Return the [X, Y] coordinate for the center point of the cell that contains the specified text.  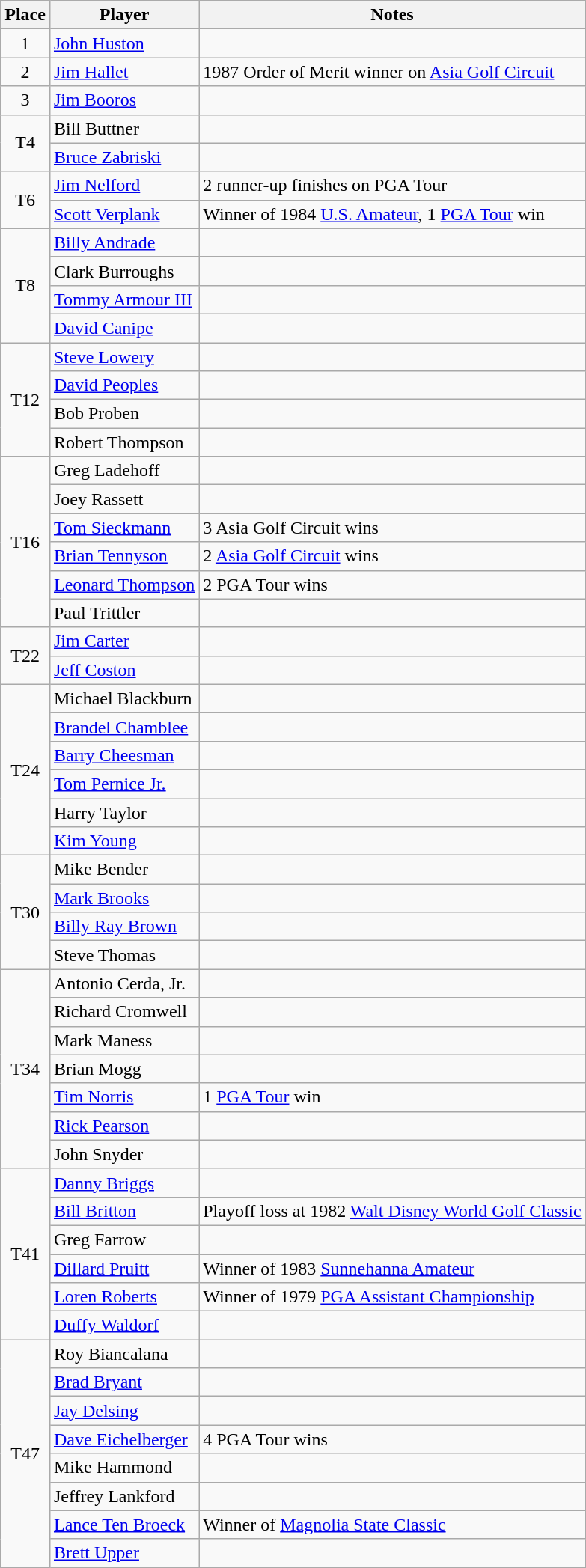
Tim Norris [124, 1097]
Winner of 1984 U.S. Amateur, 1 PGA Tour win [392, 214]
Kim Young [124, 841]
Mike Hammond [124, 1468]
Brian Mogg [124, 1069]
Lance Ten Broeck [124, 1525]
1987 Order of Merit winner on Asia Golf Circuit [392, 72]
Steve Lowery [124, 357]
Bill Britton [124, 1211]
T24 [25, 769]
Harry Taylor [124, 812]
John Snyder [124, 1154]
T16 [25, 542]
Danny Briggs [124, 1183]
4 PGA Tour wins [392, 1439]
Jim Carter [124, 641]
Bob Proben [124, 414]
T4 [25, 143]
Antonio Cerda, Jr. [124, 983]
Tom Sieckmann [124, 528]
Winner of 1979 PGA Assistant Championship [392, 1297]
T47 [25, 1453]
T12 [25, 400]
T34 [25, 1069]
Robert Thompson [124, 442]
Place [25, 15]
Billy Ray Brown [124, 927]
Tommy Armour III [124, 299]
Winner of 1983 Sunnehanna Amateur [392, 1269]
Playoff loss at 1982 Walt Disney World Golf Classic [392, 1211]
Richard Cromwell [124, 1012]
Winner of Magnolia State Classic [392, 1525]
Jim Booros [124, 100]
3 [25, 100]
T6 [25, 200]
Michael Blackburn [124, 698]
Jim Hallet [124, 72]
T8 [25, 285]
Paul Trittler [124, 613]
2 [25, 72]
Brad Bryant [124, 1382]
Jay Delsing [124, 1411]
Greg Farrow [124, 1239]
Jeff Coston [124, 670]
Scott Verplank [124, 214]
Mike Bender [124, 870]
Tom Pernice Jr. [124, 784]
3 Asia Golf Circuit wins [392, 528]
Mark Maness [124, 1040]
Joey Rassett [124, 499]
1 PGA Tour win [392, 1097]
Rick Pearson [124, 1126]
1 [25, 43]
Jeffrey Lankford [124, 1496]
2 runner-up finishes on PGA Tour [392, 186]
Greg Ladehoff [124, 471]
Brett Upper [124, 1553]
Mark Brooks [124, 898]
David Peoples [124, 385]
2 PGA Tour wins [392, 585]
T22 [25, 656]
2 Asia Golf Circuit wins [392, 556]
T41 [25, 1254]
T30 [25, 912]
Brian Tennyson [124, 556]
Loren Roberts [124, 1297]
Jim Nelford [124, 186]
Duffy Waldorf [124, 1326]
Player [124, 15]
Bill Buttner [124, 129]
Bruce Zabriski [124, 157]
Dillard Pruitt [124, 1269]
Clark Burroughs [124, 271]
Billy Andrade [124, 242]
Leonard Thompson [124, 585]
Notes [392, 15]
David Canipe [124, 328]
Dave Eichelberger [124, 1439]
Steve Thomas [124, 955]
Barry Cheesman [124, 755]
John Huston [124, 43]
Brandel Chamblee [124, 727]
Roy Biancalana [124, 1354]
